Provide the (x, y) coordinate of the cell's center where the given text is located.  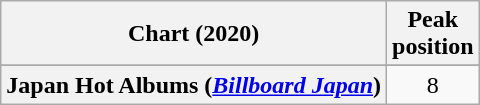
Peakposition (433, 34)
Chart (2020) (194, 34)
8 (433, 85)
Japan Hot Albums (Billboard Japan) (194, 85)
